Determine the (x, y) coordinate at the center of the cell enclosing the given text.  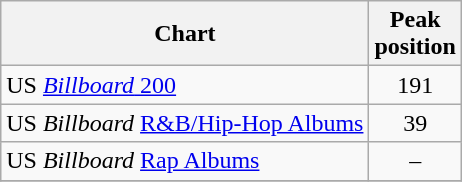
Chart (185, 34)
191 (415, 85)
US Billboard R&B/Hip-Hop Albums (185, 123)
– (415, 161)
US Billboard 200 (185, 85)
Peakposition (415, 34)
39 (415, 123)
US Billboard Rap Albums (185, 161)
